For the text-containing cell, return its midpoint in (x, y) coordinate format. 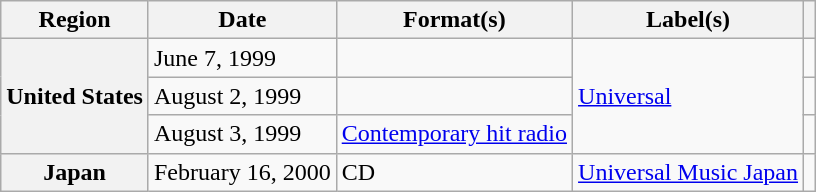
August 2, 1999 (242, 96)
Japan (75, 172)
Universal (688, 96)
Region (75, 20)
Date (242, 20)
CD (454, 172)
Format(s) (454, 20)
February 16, 2000 (242, 172)
August 3, 1999 (242, 134)
Contemporary hit radio (454, 134)
Universal Music Japan (688, 172)
Label(s) (688, 20)
June 7, 1999 (242, 58)
United States (75, 96)
